Detect which cell encompasses the target text, then output its [x, y] center coordinate. 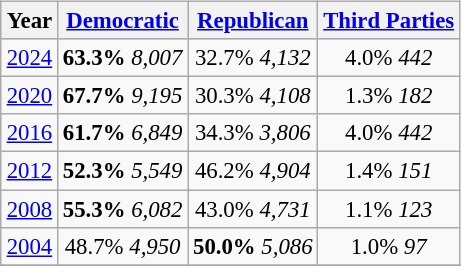
34.3% 3,806 [253, 133]
2004 [29, 246]
2012 [29, 171]
2020 [29, 96]
2008 [29, 209]
2024 [29, 58]
1.0% 97 [389, 246]
1.1% 123 [389, 209]
50.0% 5,086 [253, 246]
Republican [253, 21]
46.2% 4,904 [253, 171]
32.7% 4,132 [253, 58]
Year [29, 21]
1.3% 182 [389, 96]
Third Parties [389, 21]
30.3% 4,108 [253, 96]
48.7% 4,950 [122, 246]
1.4% 151 [389, 171]
43.0% 4,731 [253, 209]
67.7% 9,195 [122, 96]
2016 [29, 133]
Democratic [122, 21]
63.3% 8,007 [122, 58]
61.7% 6,849 [122, 133]
55.3% 6,082 [122, 209]
52.3% 5,549 [122, 171]
